Locate the cell with the specified text and output its [x, y] center coordinate. 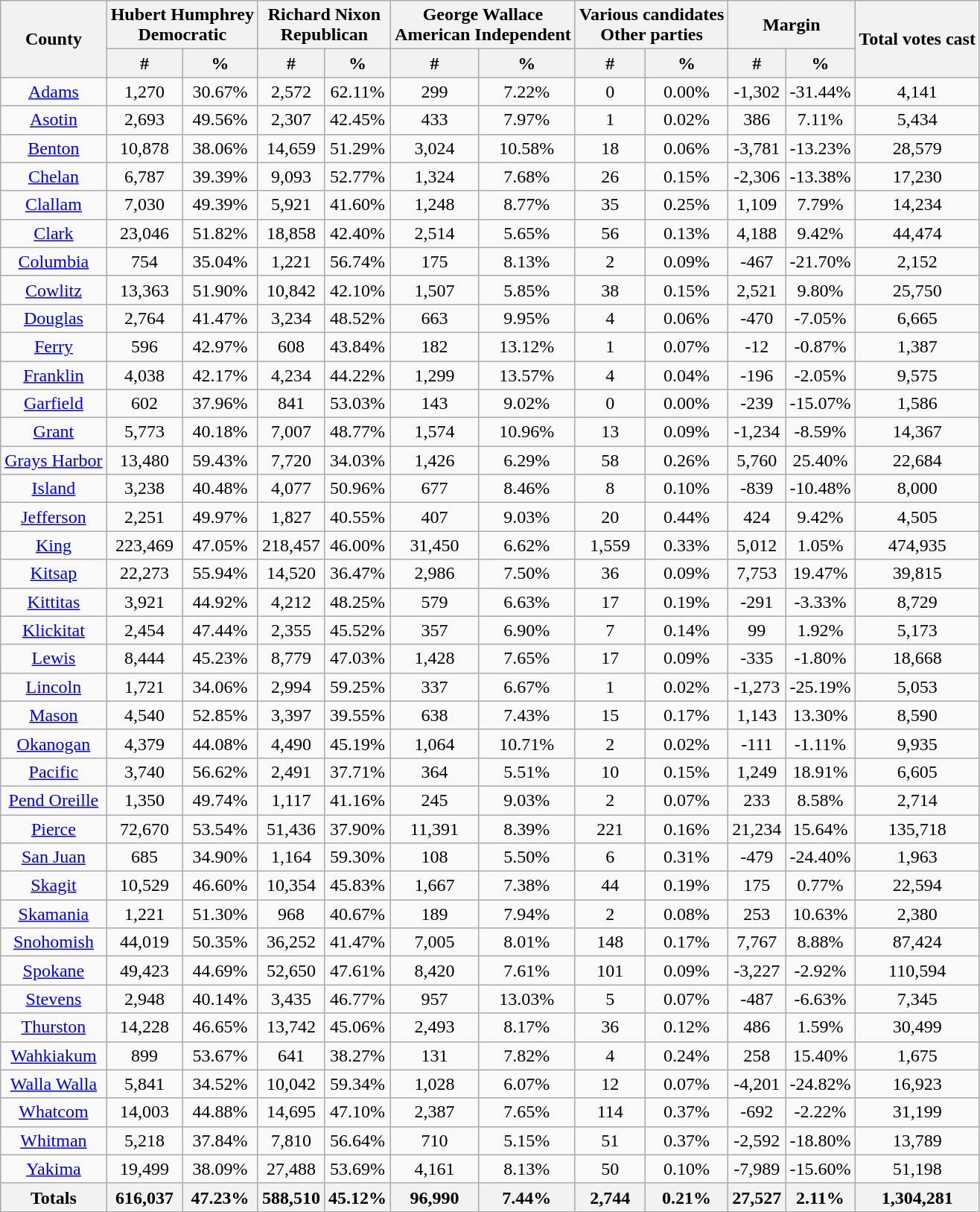
245 [435, 800]
5,218 [144, 1140]
9.80% [821, 290]
1,963 [917, 857]
3,397 [290, 715]
8,729 [917, 602]
Lewis [54, 659]
59.30% [357, 857]
1,507 [435, 290]
37.84% [220, 1140]
6.67% [526, 687]
4,490 [290, 743]
14,659 [290, 148]
41.16% [357, 800]
10,842 [290, 290]
6.90% [526, 630]
Walla Walla [54, 1084]
218,457 [290, 545]
-487 [757, 999]
62.11% [357, 92]
51 [610, 1140]
44.22% [357, 375]
135,718 [917, 829]
13.03% [526, 999]
45.23% [220, 659]
7.50% [526, 574]
37.96% [220, 404]
Lincoln [54, 687]
1,827 [290, 517]
1,574 [435, 432]
233 [757, 800]
5.65% [526, 233]
47.05% [220, 545]
131 [435, 1056]
5.85% [526, 290]
1.59% [821, 1027]
2,572 [290, 92]
579 [435, 602]
46.65% [220, 1027]
7,767 [757, 942]
9.95% [526, 318]
189 [435, 914]
39.39% [220, 177]
5,012 [757, 545]
1.92% [821, 630]
-1,302 [757, 92]
0.12% [687, 1027]
8.46% [526, 489]
-31.44% [821, 92]
0.08% [687, 914]
337 [435, 687]
Wahkiakum [54, 1056]
-291 [757, 602]
4,212 [290, 602]
2,514 [435, 233]
9,575 [917, 375]
8,779 [290, 659]
Douglas [54, 318]
11,391 [435, 829]
34.03% [357, 460]
4,505 [917, 517]
Chelan [54, 177]
1.05% [821, 545]
143 [435, 404]
13,742 [290, 1027]
12 [610, 1084]
5.50% [526, 857]
3,435 [290, 999]
47.03% [357, 659]
15.40% [821, 1056]
15 [610, 715]
5,173 [917, 630]
County [54, 39]
7,753 [757, 574]
34.52% [220, 1084]
899 [144, 1056]
21,234 [757, 829]
43.84% [357, 346]
46.60% [220, 886]
1,143 [757, 715]
13.30% [821, 715]
44.08% [220, 743]
8,420 [435, 971]
49.74% [220, 800]
50 [610, 1169]
8.77% [526, 205]
22,594 [917, 886]
15.64% [821, 829]
1,249 [757, 772]
34.06% [220, 687]
7.38% [526, 886]
28,579 [917, 148]
6.63% [526, 602]
Kitsap [54, 574]
49.56% [220, 120]
9,093 [290, 177]
27,527 [757, 1197]
-2.22% [821, 1112]
31,450 [435, 545]
-3,227 [757, 971]
Asotin [54, 120]
52.77% [357, 177]
4,379 [144, 743]
25.40% [821, 460]
182 [435, 346]
-24.40% [821, 857]
48.77% [357, 432]
5,921 [290, 205]
3,740 [144, 772]
14,367 [917, 432]
10,878 [144, 148]
1,064 [435, 743]
7.44% [526, 1197]
8 [610, 489]
48.52% [357, 318]
-0.87% [821, 346]
George WallaceAmerican Independent [483, 25]
13.12% [526, 346]
38.06% [220, 148]
1,350 [144, 800]
1,248 [435, 205]
0.13% [687, 233]
Whatcom [54, 1112]
Yakima [54, 1169]
99 [757, 630]
-18.80% [821, 1140]
5,760 [757, 460]
6,665 [917, 318]
Pend Oreille [54, 800]
5,434 [917, 120]
-4,201 [757, 1084]
2,744 [610, 1197]
8.39% [526, 829]
0.04% [687, 375]
6,787 [144, 177]
-1,234 [757, 432]
5,841 [144, 1084]
4,234 [290, 375]
Margin [792, 25]
4,540 [144, 715]
40.14% [220, 999]
6.62% [526, 545]
19,499 [144, 1169]
56.62% [220, 772]
7,005 [435, 942]
36.47% [357, 574]
40.55% [357, 517]
6.29% [526, 460]
38 [610, 290]
114 [610, 1112]
96,990 [435, 1197]
3,238 [144, 489]
55.94% [220, 574]
1,559 [610, 545]
4,141 [917, 92]
10,354 [290, 886]
6 [610, 857]
18,668 [917, 659]
42.97% [220, 346]
-111 [757, 743]
2,693 [144, 120]
616,037 [144, 1197]
8.88% [821, 942]
-335 [757, 659]
Cowlitz [54, 290]
56.64% [357, 1140]
30,499 [917, 1027]
0.26% [687, 460]
17,230 [917, 177]
45.52% [357, 630]
221 [610, 829]
45.12% [357, 1197]
35 [610, 205]
40.18% [220, 432]
39,815 [917, 574]
7.82% [526, 1056]
25,750 [917, 290]
18.91% [821, 772]
8,000 [917, 489]
641 [290, 1056]
Columbia [54, 261]
2,493 [435, 1027]
608 [290, 346]
638 [435, 715]
10.63% [821, 914]
7.43% [526, 715]
602 [144, 404]
9.02% [526, 404]
3,921 [144, 602]
44,019 [144, 942]
14,695 [290, 1112]
Pierce [54, 829]
2,764 [144, 318]
-470 [757, 318]
10.58% [526, 148]
486 [757, 1027]
10 [610, 772]
1,426 [435, 460]
7 [610, 630]
-2.05% [821, 375]
2,152 [917, 261]
40.48% [220, 489]
5.51% [526, 772]
4,188 [757, 233]
23,046 [144, 233]
968 [290, 914]
8,444 [144, 659]
258 [757, 1056]
42.10% [357, 290]
253 [757, 914]
-1,273 [757, 687]
-692 [757, 1112]
87,424 [917, 942]
13 [610, 432]
31,199 [917, 1112]
Totals [54, 1197]
3,024 [435, 148]
42.45% [357, 120]
-467 [757, 261]
1,586 [917, 404]
677 [435, 489]
53.67% [220, 1056]
685 [144, 857]
7.79% [821, 205]
8.58% [821, 800]
364 [435, 772]
-13.23% [821, 148]
Various candidatesOther parties [652, 25]
223,469 [144, 545]
50.35% [220, 942]
Grays Harbor [54, 460]
4,161 [435, 1169]
22,684 [917, 460]
19.47% [821, 574]
1,164 [290, 857]
10.96% [526, 432]
14,003 [144, 1112]
5,773 [144, 432]
0.25% [687, 205]
46.00% [357, 545]
Island [54, 489]
5.15% [526, 1140]
51.82% [220, 233]
51.90% [220, 290]
5 [610, 999]
45.83% [357, 886]
Hubert HumphreyDemocratic [182, 25]
710 [435, 1140]
8,590 [917, 715]
-10.48% [821, 489]
45.19% [357, 743]
1,304,281 [917, 1197]
2,491 [290, 772]
4,077 [290, 489]
-2.92% [821, 971]
14,234 [917, 205]
474,935 [917, 545]
-13.38% [821, 177]
53.54% [220, 829]
7,030 [144, 205]
Total votes cast [917, 39]
0.24% [687, 1056]
10,529 [144, 886]
6.07% [526, 1084]
-7,989 [757, 1169]
51.29% [357, 148]
26 [610, 177]
101 [610, 971]
8.17% [526, 1027]
299 [435, 92]
0.16% [687, 829]
48.25% [357, 602]
Ferry [54, 346]
2.11% [821, 1197]
1,675 [917, 1056]
2,454 [144, 630]
9,935 [917, 743]
Clark [54, 233]
35.04% [220, 261]
Spokane [54, 971]
40.67% [357, 914]
51,436 [290, 829]
Adams [54, 92]
20 [610, 517]
-25.19% [821, 687]
Jefferson [54, 517]
Garfield [54, 404]
-3,781 [757, 148]
14,520 [290, 574]
36,252 [290, 942]
2,355 [290, 630]
Whitman [54, 1140]
2,387 [435, 1112]
72,670 [144, 829]
10,042 [290, 1084]
7.68% [526, 177]
-239 [757, 404]
0.14% [687, 630]
0.77% [821, 886]
2,986 [435, 574]
18,858 [290, 233]
39.55% [357, 715]
47.61% [357, 971]
44.92% [220, 602]
2,380 [917, 914]
Skamania [54, 914]
51,198 [917, 1169]
San Juan [54, 857]
-2,592 [757, 1140]
-196 [757, 375]
1,299 [435, 375]
Stevens [54, 999]
Kittitas [54, 602]
-1.80% [821, 659]
-15.07% [821, 404]
2,994 [290, 687]
-3.33% [821, 602]
-21.70% [821, 261]
44,474 [917, 233]
7.94% [526, 914]
47.23% [220, 1197]
49,423 [144, 971]
1,667 [435, 886]
407 [435, 517]
2,948 [144, 999]
53.69% [357, 1169]
King [54, 545]
4,038 [144, 375]
44.69% [220, 971]
Snohomish [54, 942]
7.11% [821, 120]
38.27% [357, 1056]
Thurston [54, 1027]
7,007 [290, 432]
59.43% [220, 460]
14,228 [144, 1027]
2,714 [917, 800]
44.88% [220, 1112]
Richard NixonRepublican [324, 25]
46.77% [357, 999]
1,428 [435, 659]
424 [757, 517]
7,345 [917, 999]
42.40% [357, 233]
52.85% [220, 715]
Skagit [54, 886]
-479 [757, 857]
1,387 [917, 346]
53.03% [357, 404]
45.06% [357, 1027]
7,810 [290, 1140]
Clallam [54, 205]
Klickitat [54, 630]
7.97% [526, 120]
2,521 [757, 290]
16,923 [917, 1084]
56 [610, 233]
59.34% [357, 1084]
588,510 [290, 1197]
357 [435, 630]
1,028 [435, 1084]
5,053 [917, 687]
49.39% [220, 205]
0.44% [687, 517]
841 [290, 404]
2,251 [144, 517]
-12 [757, 346]
0.33% [687, 545]
2,307 [290, 120]
7.61% [526, 971]
-8.59% [821, 432]
-24.82% [821, 1084]
596 [144, 346]
30.67% [220, 92]
110,594 [917, 971]
44 [610, 886]
0.21% [687, 1197]
Grant [54, 432]
49.97% [220, 517]
13,363 [144, 290]
148 [610, 942]
-6.63% [821, 999]
386 [757, 120]
59.25% [357, 687]
754 [144, 261]
37.71% [357, 772]
-2,306 [757, 177]
37.90% [357, 829]
433 [435, 120]
42.17% [220, 375]
1,270 [144, 92]
41.60% [357, 205]
-15.60% [821, 1169]
-1.11% [821, 743]
27,488 [290, 1169]
957 [435, 999]
47.10% [357, 1112]
3,234 [290, 318]
18 [610, 148]
13,480 [144, 460]
22,273 [144, 574]
-7.05% [821, 318]
56.74% [357, 261]
51.30% [220, 914]
47.44% [220, 630]
1,117 [290, 800]
Franklin [54, 375]
Pacific [54, 772]
10.71% [526, 743]
663 [435, 318]
7.22% [526, 92]
7,720 [290, 460]
Mason [54, 715]
58 [610, 460]
1,721 [144, 687]
1,324 [435, 177]
-839 [757, 489]
Benton [54, 148]
1,109 [757, 205]
13,789 [917, 1140]
6,605 [917, 772]
108 [435, 857]
52,650 [290, 971]
34.90% [220, 857]
8.01% [526, 942]
50.96% [357, 489]
13.57% [526, 375]
0.31% [687, 857]
38.09% [220, 1169]
Okanogan [54, 743]
